Return the [X, Y] coordinate for the center point of the cell that contains the specified text.  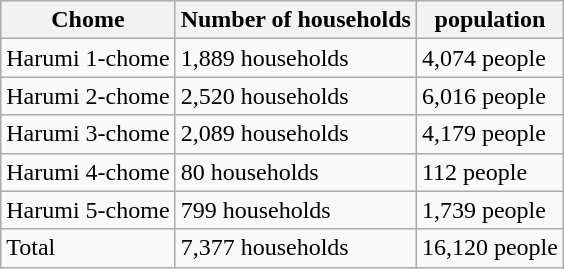
4,074 people [490, 58]
Harumi 5-chome [88, 210]
Total [88, 248]
1,889 households [296, 58]
799 households [296, 210]
6,016 people [490, 96]
80 households [296, 172]
1,739 people [490, 210]
Harumi 1-chome [88, 58]
Harumi 4-chome [88, 172]
16,120 people [490, 248]
Harumi 2-chome [88, 96]
4,179 people [490, 134]
2,520 households [296, 96]
Harumi 3-chome [88, 134]
112 people [490, 172]
Chome [88, 20]
7,377 households [296, 248]
2,089 households [296, 134]
population [490, 20]
Number of households [296, 20]
